Provide the (X, Y) coordinate of the cell's center where the given text is located.  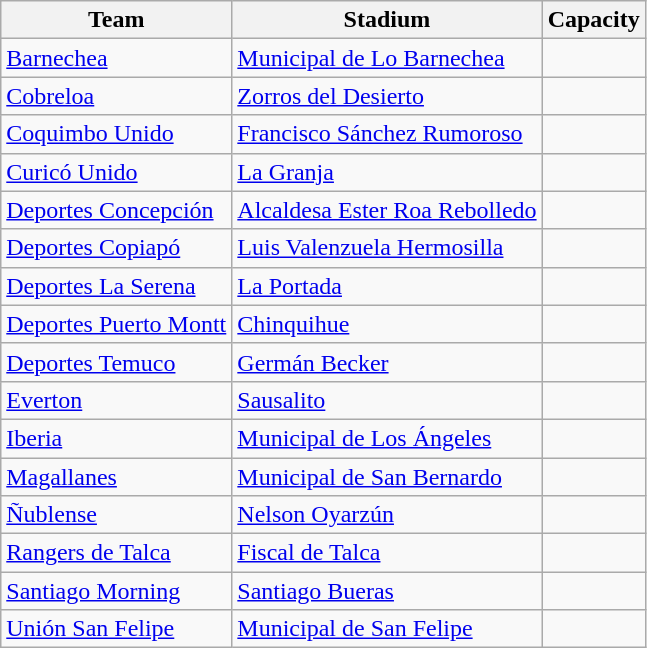
Municipal de Los Ángeles (387, 438)
Stadium (387, 20)
Unión San Felipe (116, 629)
Deportes Copiapó (116, 248)
Barnechea (116, 58)
Everton (116, 400)
La Granja (387, 172)
Santiago Morning (116, 591)
Nelson Oyarzún (387, 515)
Deportes Temuco (116, 362)
Municipal de San Bernardo (387, 477)
Municipal de San Felipe (387, 629)
Magallanes (116, 477)
Rangers de Talca (116, 553)
Capacity (594, 20)
Team (116, 20)
Iberia (116, 438)
Coquimbo Unido (116, 134)
Deportes La Serena (116, 286)
Francisco Sánchez Rumoroso (387, 134)
Cobreloa (116, 96)
La Portada (387, 286)
Municipal de Lo Barnechea (387, 58)
Deportes Puerto Montt (116, 324)
Fiscal de Talca (387, 553)
Deportes Concepción (116, 210)
Chinquihue (387, 324)
Curicó Unido (116, 172)
Zorros del Desierto (387, 96)
Luis Valenzuela Hermosilla (387, 248)
Alcaldesa Ester Roa Rebolledo (387, 210)
Ñublense (116, 515)
Germán Becker (387, 362)
Santiago Bueras (387, 591)
Sausalito (387, 400)
